Capture the cell that displays the provided text and extract its (x, y) central coordinate. 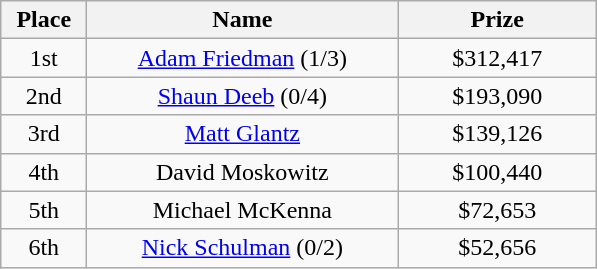
$193,090 (498, 96)
3rd (44, 134)
Matt Glantz (242, 134)
1st (44, 58)
Shaun Deeb (0/4) (242, 96)
Nick Schulman (0/2) (242, 248)
6th (44, 248)
$72,653 (498, 210)
$52,656 (498, 248)
5th (44, 210)
2nd (44, 96)
David Moskowitz (242, 172)
$312,417 (498, 58)
$100,440 (498, 172)
Prize (498, 20)
4th (44, 172)
$139,126 (498, 134)
Michael McKenna (242, 210)
Name (242, 20)
Place (44, 20)
Adam Friedman (1/3) (242, 58)
